Return (X, Y) of the center of cell containing provided text 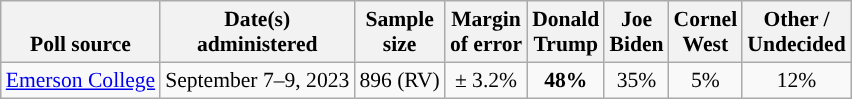
Samplesize (400, 32)
± 3.2% (486, 80)
12% (796, 80)
September 7–9, 2023 (257, 80)
35% (636, 80)
Emerson College (80, 80)
896 (RV) (400, 80)
Marginof error (486, 32)
CornelWest (706, 32)
5% (706, 80)
Date(s)administered (257, 32)
48% (566, 80)
DonaldTrump (566, 32)
Poll source (80, 32)
Other /Undecided (796, 32)
JoeBiden (636, 32)
